For the text-containing cell, return its midpoint in (X, Y) coordinate format. 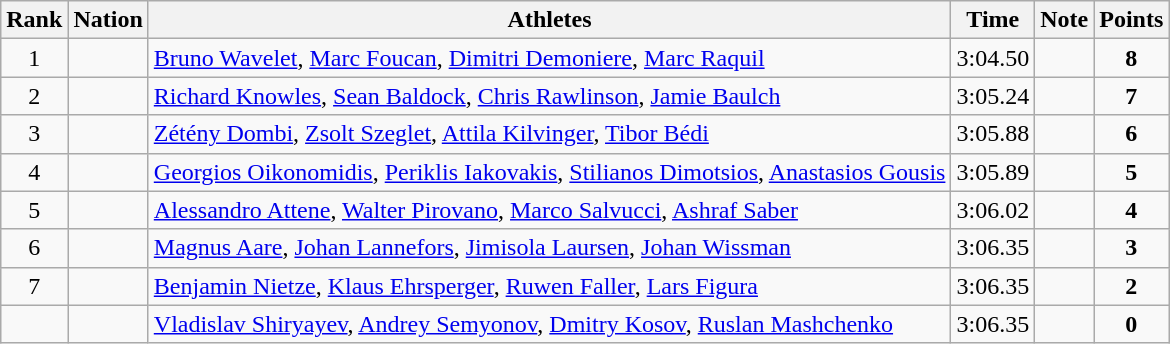
Zétény Dombi, Zsolt Szeglet, Attila Kilvinger, Tibor Bédi (550, 134)
Athletes (550, 20)
0 (1132, 324)
Benjamin Nietze, Klaus Ehrsperger, Ruwen Faller, Lars Figura (550, 286)
3:06.02 (993, 210)
Time (993, 20)
Nation (108, 20)
Note (1064, 20)
Alessandro Attene, Walter Pirovano, Marco Salvucci, Ashraf Saber (550, 210)
Richard Knowles, Sean Baldock, Chris Rawlinson, Jamie Baulch (550, 96)
Points (1132, 20)
8 (1132, 58)
Georgios Oikonomidis, Periklis Iakovakis, Stilianos Dimotsios, Anastasios Gousis (550, 172)
3:04.50 (993, 58)
Vladislav Shiryayev, Andrey Semyonov, Dmitry Kosov, Ruslan Mashchenko (550, 324)
3:05.24 (993, 96)
3:05.89 (993, 172)
Bruno Wavelet, Marc Foucan, Dimitri Demoniere, Marc Raquil (550, 58)
1 (34, 58)
Rank (34, 20)
Magnus Aare, Johan Lannefors, Jimisola Laursen, Johan Wissman (550, 248)
3:05.88 (993, 134)
